Find where the given text appears and provide that cell's center as [x, y] coordinate. 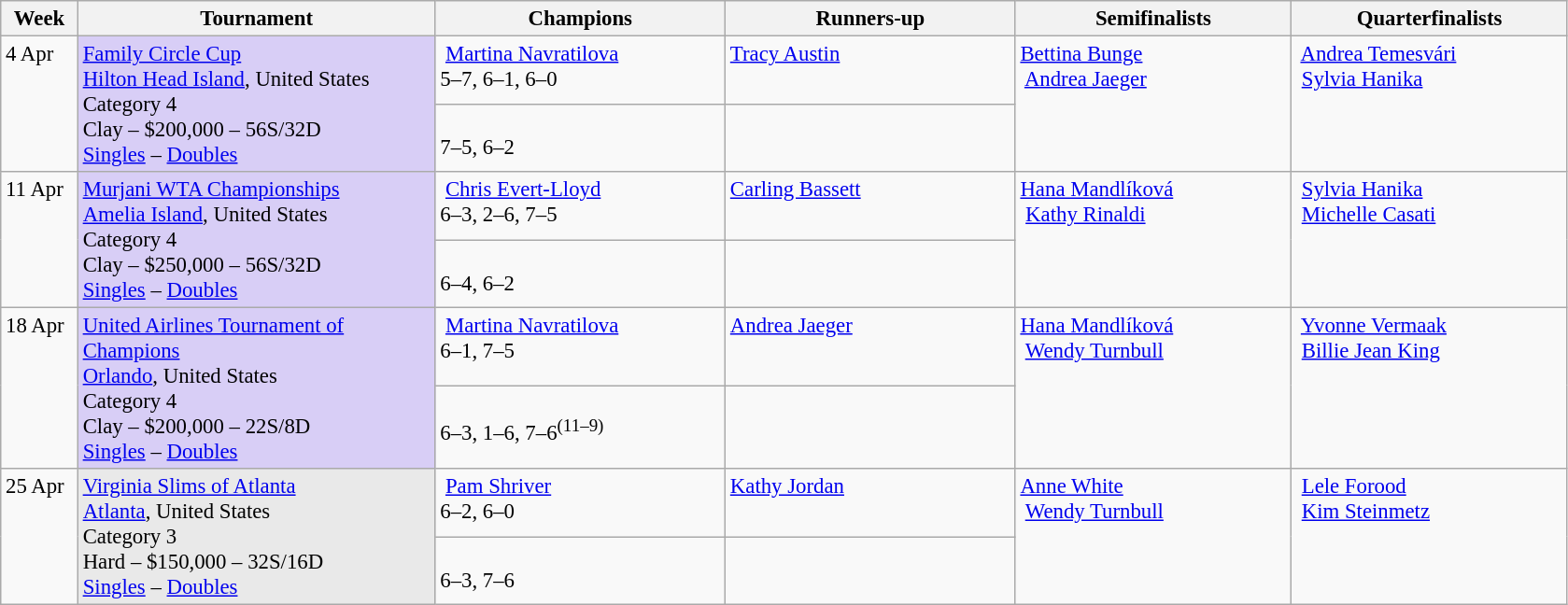
Tournament [256, 19]
11 Apr [39, 240]
18 Apr [39, 388]
Week [39, 19]
Bettina Bunge Andrea Jaeger [1153, 105]
Andrea Temesvári Sylvia Hanika [1430, 105]
Sylvia Hanika Michelle Casati [1430, 240]
6–3, 1–6, 7–6(11–9) [581, 428]
4 Apr [39, 105]
Family Circle Cup Hilton Head Island, United StatesCategory 4Clay – $200,000 – 56S/32D Singles – Doubles [256, 105]
Hana Mandlíková Kathy Rinaldi [1153, 240]
Champions [581, 19]
6–4, 6–2 [581, 274]
Semifinalists [1153, 19]
Hana Mandlíková Wendy Turnbull [1153, 388]
Murjani WTA Championships Amelia Island, United StatesCategory 4 Clay – $250,000 – 56S/32D Singles – Doubles [256, 240]
7–5, 6–2 [581, 138]
Tracy Austin [870, 71]
Runners-up [870, 19]
Kathy Jordan [870, 502]
Yvonne Vermaak Billie Jean King [1430, 388]
6–3, 7–6 [581, 571]
Chris Evert-Lloyd6–3, 2–6, 7–5 [581, 205]
Carling Bassett [870, 205]
Martina Navratilova5–7, 6–1, 6–0 [581, 71]
Quarterfinalists [1430, 19]
Anne White Wendy Turnbull [1153, 537]
Lele Forood Kim Steinmetz [1430, 537]
Virginia Slims of Atlanta Atlanta, United StatesCategory 3 Hard – $150,000 – 32S/16D Singles – Doubles [256, 537]
Martina Navratilova6–1, 7–5 [581, 347]
Andrea Jaeger [870, 347]
Pam Shriver6–2, 6–0 [581, 502]
United Airlines Tournament of Champions Orlando, United StatesCategory 4 Clay – $200,000 – 22S/8D Singles – Doubles [256, 388]
25 Apr [39, 537]
